Capture the cell that displays the provided text and extract its (x, y) central coordinate. 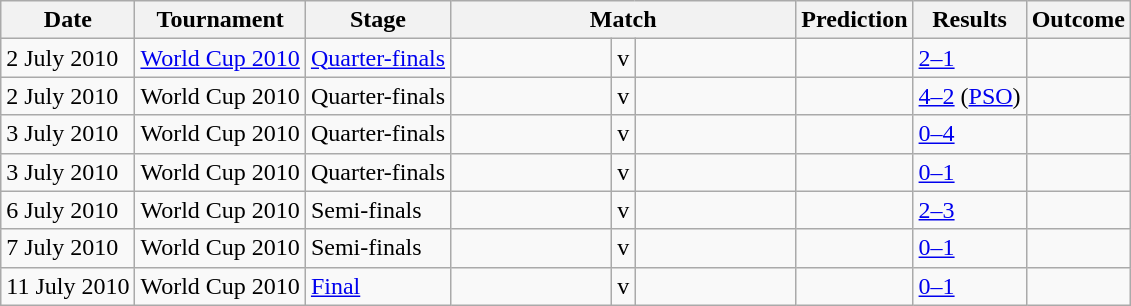
Stage (378, 20)
2–1 (970, 58)
Final (378, 286)
2–3 (970, 210)
Results (970, 20)
Outcome (1078, 20)
Tournament (220, 20)
4–2 (PSO) (970, 96)
Date (68, 20)
Prediction (854, 20)
Match (624, 20)
6 July 2010 (68, 210)
7 July 2010 (68, 248)
0–4 (970, 134)
11 July 2010 (68, 286)
